Identify which cell holds the provided text, then report its (x, y) central coordinate. 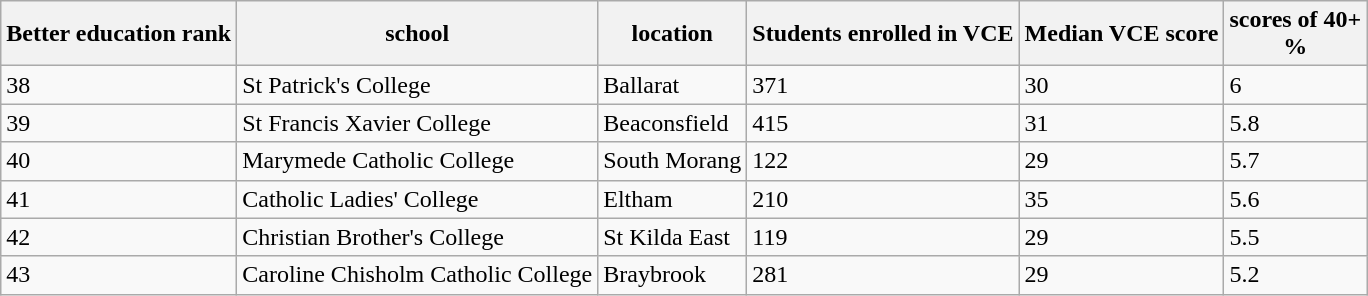
35 (1122, 199)
location (672, 34)
Christian Brother's College (418, 237)
371 (883, 85)
Ballarat (672, 85)
119 (883, 237)
38 (119, 85)
5.7 (1296, 161)
122 (883, 161)
scores of 40+% (1296, 34)
43 (119, 275)
St Kilda East (672, 237)
5.2 (1296, 275)
41 (119, 199)
6 (1296, 85)
281 (883, 275)
39 (119, 123)
40 (119, 161)
Braybrook (672, 275)
Eltham (672, 199)
Median VCE score (1122, 34)
31 (1122, 123)
5.8 (1296, 123)
415 (883, 123)
St Francis Xavier College (418, 123)
210 (883, 199)
school (418, 34)
Catholic Ladies' College (418, 199)
Caroline Chisholm Catholic College (418, 275)
St Patrick's College (418, 85)
Beaconsfield (672, 123)
South Morang (672, 161)
42 (119, 237)
Students enrolled in VCE (883, 34)
30 (1122, 85)
5.6 (1296, 199)
Better education rank (119, 34)
5.5 (1296, 237)
Marymede Catholic College (418, 161)
